Output the [x, y] coordinate of the center of the cell containing the given text.  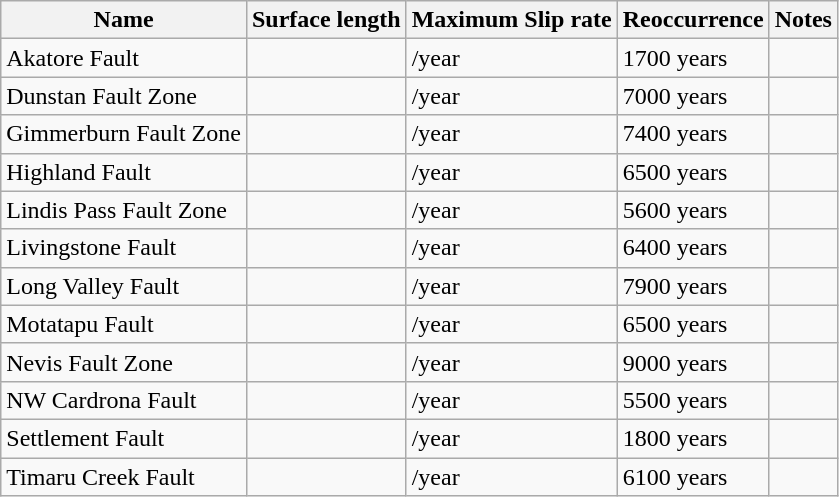
1800 years [693, 438]
5600 years [693, 210]
Notes [803, 20]
Gimmerburn Fault Zone [124, 134]
Name [124, 20]
Long Valley Fault [124, 286]
Motatapu Fault [124, 324]
9000 years [693, 362]
Lindis Pass Fault Zone [124, 210]
6400 years [693, 248]
Livingstone Fault [124, 248]
Highland Fault [124, 172]
7000 years [693, 96]
Surface length [326, 20]
7900 years [693, 286]
6100 years [693, 477]
Settlement Fault [124, 438]
Dunstan Fault Zone [124, 96]
Akatore Fault [124, 58]
1700 years [693, 58]
5500 years [693, 400]
Maximum Slip rate [512, 20]
Nevis Fault Zone [124, 362]
Timaru Creek Fault [124, 477]
NW Cardrona Fault [124, 400]
Reoccurrence [693, 20]
7400 years [693, 134]
